Return (x, y) of the center of cell containing provided text 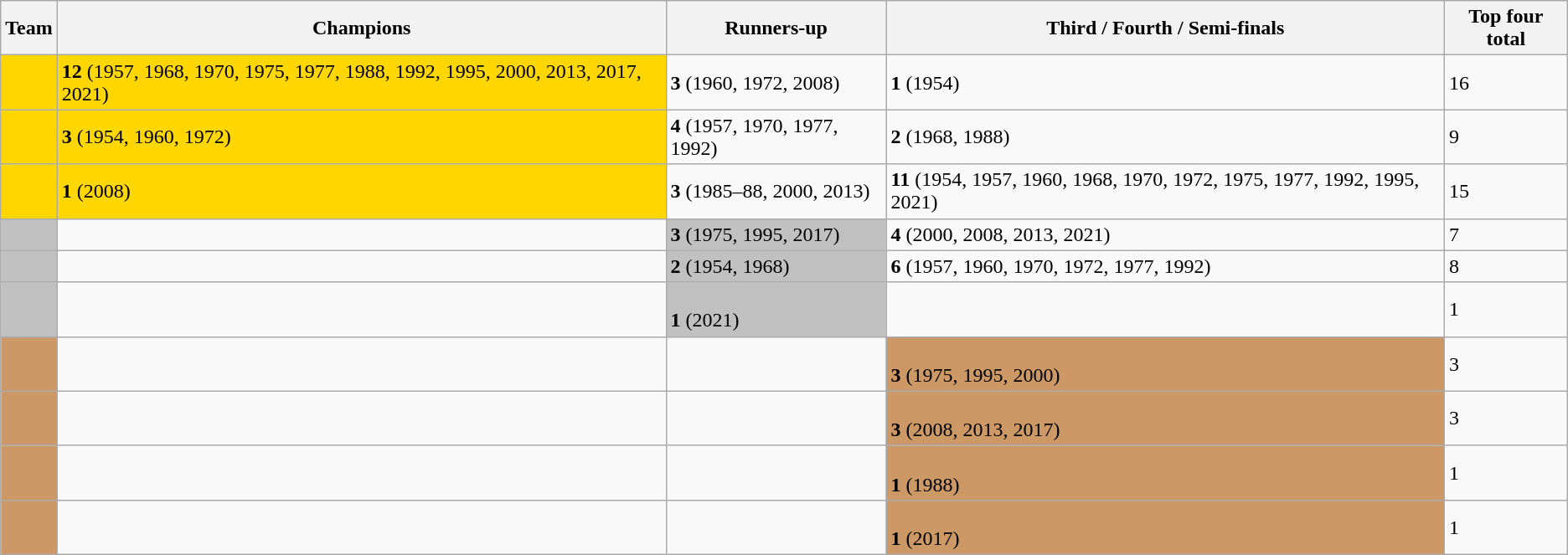
1 (1954) (1165, 82)
6 (1957, 1960, 1970, 1972, 1977, 1992) (1165, 266)
2 (1954, 1968) (776, 266)
9 (1506, 137)
3 (1960, 1972, 2008) (776, 82)
1 (2008) (362, 191)
4 (2000, 2008, 2013, 2021) (1165, 234)
7 (1506, 234)
12 (1957, 1968, 1970, 1975, 1977, 1988, 1992, 1995, 2000, 2013, 2017, 2021) (362, 82)
4 (1957, 1970, 1977, 1992) (776, 137)
3 (1954, 1960, 1972) (362, 137)
Team (29, 28)
Top four total (1506, 28)
11 (1954, 1957, 1960, 1968, 1970, 1972, 1975, 1977, 1992, 1995, 2021) (1165, 191)
Third / Fourth / Semi-finals (1165, 28)
3 (1975, 1995, 2017) (776, 234)
3 (1985–88, 2000, 2013) (776, 191)
2 (1968, 1988) (1165, 137)
1 (1988) (1165, 472)
1 (2021) (776, 310)
Champions (362, 28)
15 (1506, 191)
3 (1975, 1995, 2000) (1165, 363)
Runners-up (776, 28)
16 (1506, 82)
8 (1506, 266)
3 (2008, 2013, 2017) (1165, 419)
1 (2017) (1165, 527)
